Locate the cell with the specified text and output its [X, Y] center coordinate. 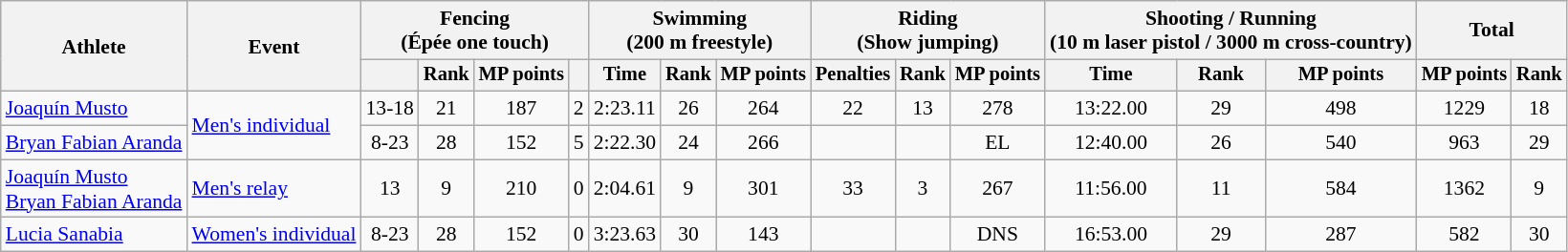
DNS [998, 235]
EL [998, 143]
267 [998, 189]
278 [998, 109]
Fencing(Épée one touch) [474, 31]
Athlete [94, 46]
33 [853, 189]
Total [1492, 31]
Joaquín MustoBryan Fabian Aranda [94, 189]
266 [763, 143]
963 [1465, 143]
2 [579, 109]
498 [1340, 109]
3:23.63 [625, 235]
540 [1340, 143]
143 [763, 235]
13-18 [389, 109]
Bryan Fabian Aranda [94, 143]
Event [274, 46]
1229 [1465, 109]
Riding(Show jumping) [927, 31]
2:22.30 [625, 143]
Joaquín Musto [94, 109]
5 [579, 143]
24 [688, 143]
582 [1465, 235]
264 [763, 109]
16:53.00 [1111, 235]
210 [522, 189]
584 [1340, 189]
11:56.00 [1111, 189]
11 [1221, 189]
Lucia Sanabia [94, 235]
Men's relay [274, 189]
12:40.00 [1111, 143]
Men's individual [274, 126]
2:04.61 [625, 189]
287 [1340, 235]
2:23.11 [625, 109]
13:22.00 [1111, 109]
3 [923, 189]
18 [1539, 109]
1362 [1465, 189]
22 [853, 109]
Women's individual [274, 235]
21 [446, 109]
Swimming(200 m freestyle) [700, 31]
Shooting / Running(10 m laser pistol / 3000 m cross-country) [1231, 31]
187 [522, 109]
301 [763, 189]
Penalties [853, 75]
